Output the [x, y] coordinate of the center of the cell containing the given text.  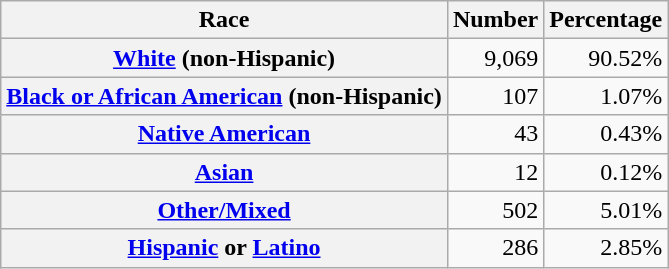
Other/Mixed [224, 210]
Asian [224, 172]
5.01% [606, 210]
1.07% [606, 96]
9,069 [495, 58]
Black or African American (non-Hispanic) [224, 96]
0.43% [606, 134]
2.85% [606, 248]
0.12% [606, 172]
12 [495, 172]
43 [495, 134]
Hispanic or Latino [224, 248]
Race [224, 20]
502 [495, 210]
Number [495, 20]
White (non-Hispanic) [224, 58]
286 [495, 248]
Percentage [606, 20]
90.52% [606, 58]
107 [495, 96]
Native American [224, 134]
